Extract the (X, Y) coordinate from the center of the cell holding the provided text.  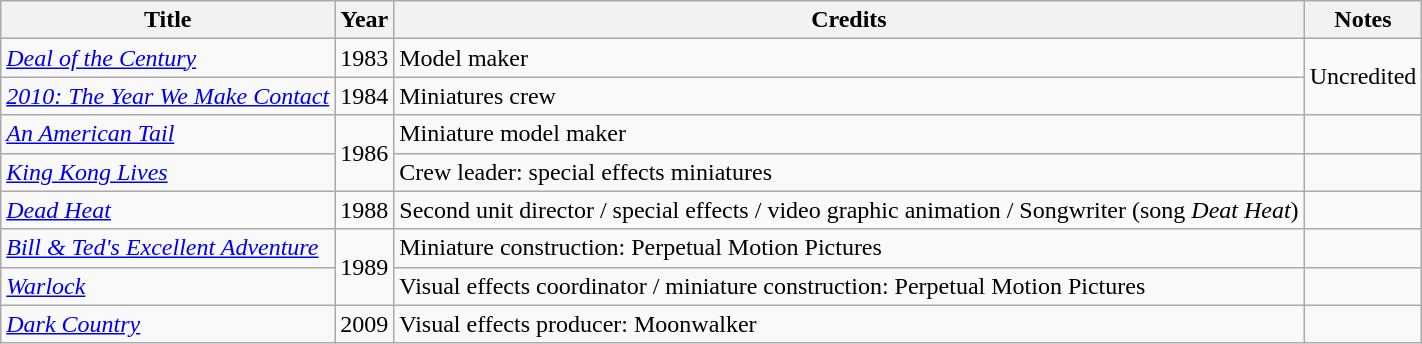
1988 (364, 210)
Second unit director / special effects / video graphic animation / Songwriter (song Deat Heat) (849, 210)
2010: The Year We Make Contact (168, 96)
Dark Country (168, 324)
1989 (364, 267)
Title (168, 20)
Crew leader: special effects miniatures (849, 172)
Warlock (168, 286)
Bill & Ted's Excellent Adventure (168, 248)
1983 (364, 58)
1986 (364, 153)
Visual effects producer: Moonwalker (849, 324)
1984 (364, 96)
Miniature construction: Perpetual Motion Pictures (849, 248)
Uncredited (1363, 77)
Miniature model maker (849, 134)
Dead Heat (168, 210)
King Kong Lives (168, 172)
Deal of the Century (168, 58)
Visual effects coordinator / miniature construction: Perpetual Motion Pictures (849, 286)
Credits (849, 20)
An American Tail (168, 134)
2009 (364, 324)
Model maker (849, 58)
Year (364, 20)
Miniatures crew (849, 96)
Notes (1363, 20)
